Provide the (x, y) coordinate of the cell's center where the given text is located.  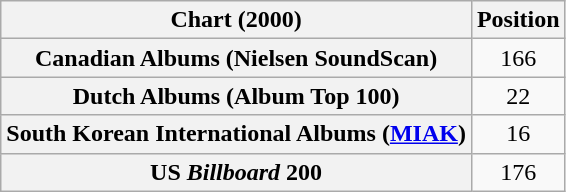
176 (518, 172)
22 (518, 96)
Dutch Albums (Album Top 100) (236, 96)
166 (518, 58)
Chart (2000) (236, 20)
South Korean International Albums (MIAK) (236, 134)
16 (518, 134)
Canadian Albums (Nielsen SoundScan) (236, 58)
US Billboard 200 (236, 172)
Position (518, 20)
